Identify which cell holds the provided text, then report its (X, Y) central coordinate. 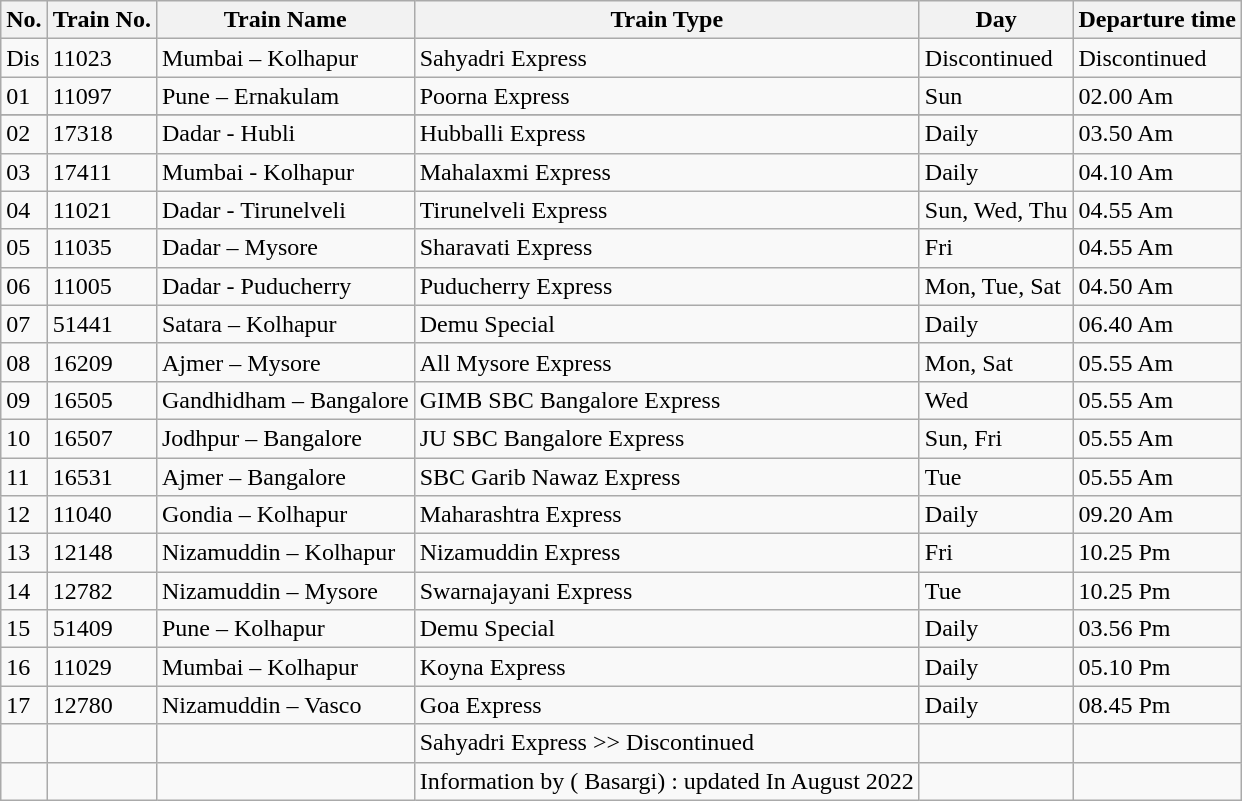
11 (24, 477)
Day (996, 20)
Maharashtra Express (666, 515)
16531 (102, 477)
05.10 Pm (1158, 667)
Swarnajayani Express (666, 591)
Tirunelveli Express (666, 210)
Wed (996, 400)
GIMB SBC Bangalore Express (666, 400)
14 (24, 591)
Nizamuddin – Mysore (285, 591)
02.00 Am (1158, 96)
05 (24, 248)
16209 (102, 362)
Ajmer – Bangalore (285, 477)
Train Type (666, 20)
No. (24, 20)
Koyna Express (666, 667)
Mon, Tue, Sat (996, 286)
11097 (102, 96)
Gondia – Kolhapur (285, 515)
11035 (102, 248)
Departure time (1158, 20)
04 (24, 210)
16 (24, 667)
03.50 Am (1158, 134)
17411 (102, 172)
Nizamuddin – Vasco (285, 705)
11005 (102, 286)
Satara – Kolhapur (285, 324)
02 (24, 134)
Gandhidham – Bangalore (285, 400)
17 (24, 705)
Dadar - Hubli (285, 134)
Sun, Fri (996, 438)
08 (24, 362)
09 (24, 400)
Information by ( Basargi) : updated In August 2022 (666, 781)
51441 (102, 324)
Sun, Wed, Thu (996, 210)
17318 (102, 134)
Pune – Ernakulam (285, 96)
Mumbai - Kolhapur (285, 172)
03.56 Pm (1158, 629)
11023 (102, 58)
08.45 Pm (1158, 705)
Sahyadri Express (666, 58)
Dadar - Puducherry (285, 286)
Poorna Express (666, 96)
Train Name (285, 20)
12782 (102, 591)
06.40 Am (1158, 324)
10 (24, 438)
12 (24, 515)
Ajmer – Mysore (285, 362)
01 (24, 96)
51409 (102, 629)
09.20 Am (1158, 515)
Sun (996, 96)
11040 (102, 515)
16507 (102, 438)
04.50 Am (1158, 286)
Dadar – Mysore (285, 248)
Sharavati Express (666, 248)
All Mysore Express (666, 362)
Puducherry Express (666, 286)
Nizamuddin Express (666, 553)
16505 (102, 400)
15 (24, 629)
07 (24, 324)
Goa Express (666, 705)
Train No. (102, 20)
Jodhpur – Bangalore (285, 438)
Sahyadri Express >> Discontinued (666, 743)
Pune – Kolhapur (285, 629)
13 (24, 553)
Nizamuddin – Kolhapur (285, 553)
11021 (102, 210)
Hubballi Express (666, 134)
11029 (102, 667)
Mon, Sat (996, 362)
04.10 Am (1158, 172)
12780 (102, 705)
Dis (24, 58)
JU SBC Bangalore Express (666, 438)
Dadar - Tirunelveli (285, 210)
Mahalaxmi Express (666, 172)
12148 (102, 553)
03 (24, 172)
06 (24, 286)
SBC Garib Nawaz Express (666, 477)
